Find where the given text appears and provide that cell's center as [x, y] coordinate. 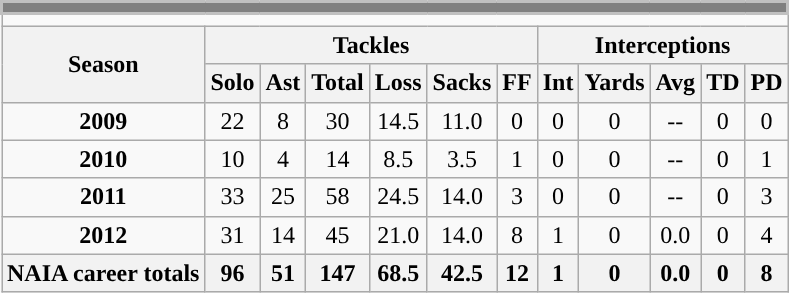
PD [766, 83]
Interceptions [662, 45]
12 [517, 273]
30 [338, 121]
24.5 [398, 197]
Sacks [462, 83]
68.5 [398, 273]
2012 [104, 235]
Season [104, 64]
33 [232, 197]
NAIA career totals [104, 273]
25 [283, 197]
2009 [104, 121]
22 [232, 121]
8.5 [398, 159]
Solo [232, 83]
14.5 [398, 121]
11.0 [462, 121]
42.5 [462, 273]
96 [232, 273]
Yards [614, 83]
Loss [398, 83]
TD [723, 83]
Avg [676, 83]
45 [338, 235]
Tackles [371, 45]
31 [232, 235]
3.5 [462, 159]
58 [338, 197]
Ast [283, 83]
2010 [104, 159]
147 [338, 273]
21.0 [398, 235]
FF [517, 83]
Int [558, 83]
51 [283, 273]
2011 [104, 197]
Total [338, 83]
10 [232, 159]
